Provide the [x, y] coordinate of the cell's center where the given text is located.  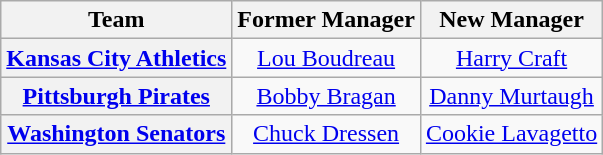
New Manager [511, 20]
Danny Murtaugh [511, 96]
Lou Boudreau [326, 58]
Pittsburgh Pirates [116, 96]
Kansas City Athletics [116, 58]
Team [116, 20]
Washington Senators [116, 134]
Former Manager [326, 20]
Harry Craft [511, 58]
Cookie Lavagetto [511, 134]
Chuck Dressen [326, 134]
Bobby Bragan [326, 96]
